Return the (X, Y) coordinate for the center point of the cell that contains the specified text.  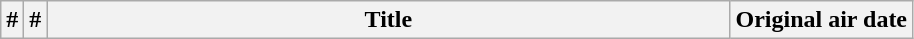
Title (388, 20)
Original air date (822, 20)
